Capture the cell that displays the provided text and extract its [X, Y] central coordinate. 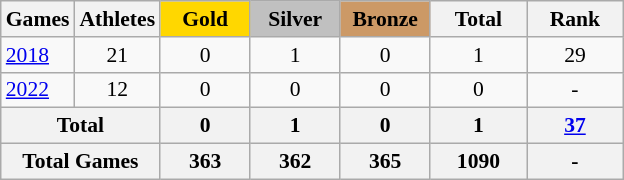
37 [576, 126]
Gold [205, 19]
2022 [38, 90]
Total Games [80, 162]
Athletes [117, 19]
21 [117, 55]
362 [295, 162]
29 [576, 55]
363 [205, 162]
Silver [295, 19]
Games [38, 19]
365 [385, 162]
2018 [38, 55]
1090 [478, 162]
Rank [576, 19]
Bronze [385, 19]
12 [117, 90]
